Output the (X, Y) coordinate of the center of the cell containing the given text.  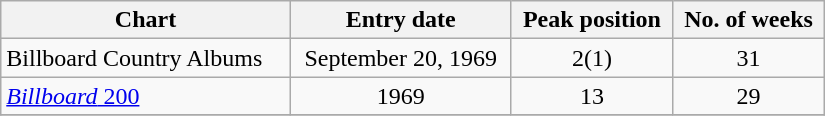
Entry date (400, 20)
No. of weeks (749, 20)
1969 (400, 96)
September 20, 1969 (400, 58)
Billboard Country Albums (146, 58)
Chart (146, 20)
29 (749, 96)
Peak position (592, 20)
31 (749, 58)
2(1) (592, 58)
13 (592, 96)
Billboard 200 (146, 96)
